Pinpoint the cell where the given text exists, returning its [X, Y] midpoint coordinate. 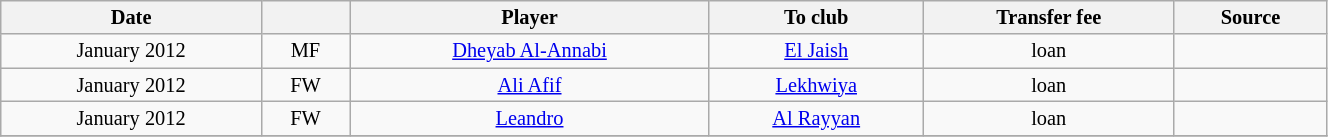
Leandro [530, 118]
Lekhwiya [816, 85]
Al Rayyan [816, 118]
Player [530, 17]
Date [132, 17]
Transfer fee [1049, 17]
Dheyab Al-Annabi [530, 51]
El Jaish [816, 51]
To club [816, 17]
MF [305, 51]
Ali Afif [530, 85]
Source [1250, 17]
